Find where the given text appears and provide that cell's center as (X, Y) coordinate. 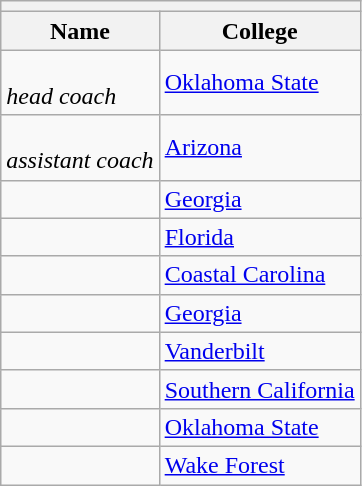
Vanderbilt (260, 351)
Florida (260, 237)
Southern California (260, 389)
Arizona (260, 148)
College (260, 31)
assistant coach (80, 148)
Coastal Carolina (260, 275)
Name (80, 31)
Wake Forest (260, 465)
head coach (80, 82)
